Return the [X, Y] coordinate for the center point of the cell that contains the specified text.  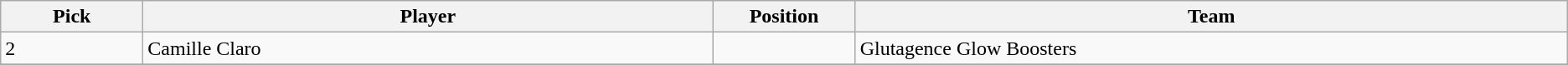
Glutagence Glow Boosters [1211, 48]
Pick [72, 17]
Camille Claro [428, 48]
Position [784, 17]
Team [1211, 17]
Player [428, 17]
2 [72, 48]
